Detect which cell encompasses the target text, then output its (X, Y) center coordinate. 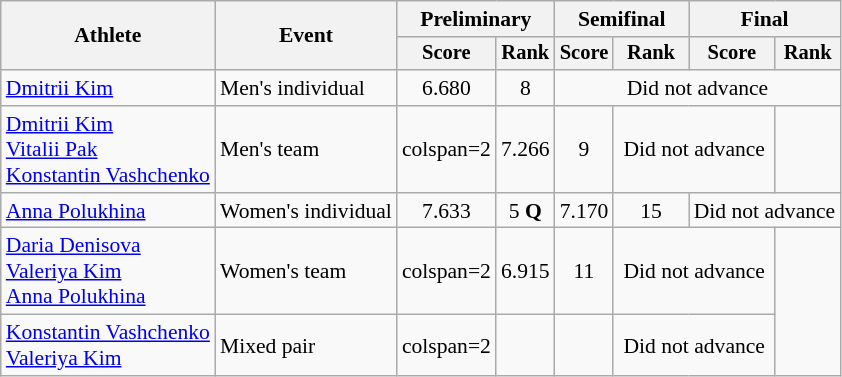
6.680 (446, 88)
Event (306, 36)
Women's individual (306, 211)
Anna Polukhina (108, 211)
15 (650, 211)
5 Q (526, 211)
Dmitrii Kim (108, 88)
Konstantin VashchenkoValeriya Kim (108, 346)
7.266 (526, 150)
Semifinal (622, 19)
7.633 (446, 211)
Final (765, 19)
9 (584, 150)
Men's team (306, 150)
Men's individual (306, 88)
7.170 (584, 211)
8 (526, 88)
6.915 (526, 272)
Women's team (306, 272)
11 (584, 272)
Athlete (108, 36)
Daria DenisovaValeriya KimAnna Polukhina (108, 272)
Preliminary (476, 19)
Mixed pair (306, 346)
Dmitrii KimVitalii PakKonstantin Vashchenko (108, 150)
